Determine the [X, Y] coordinate at the center of the cell enclosing the given text.  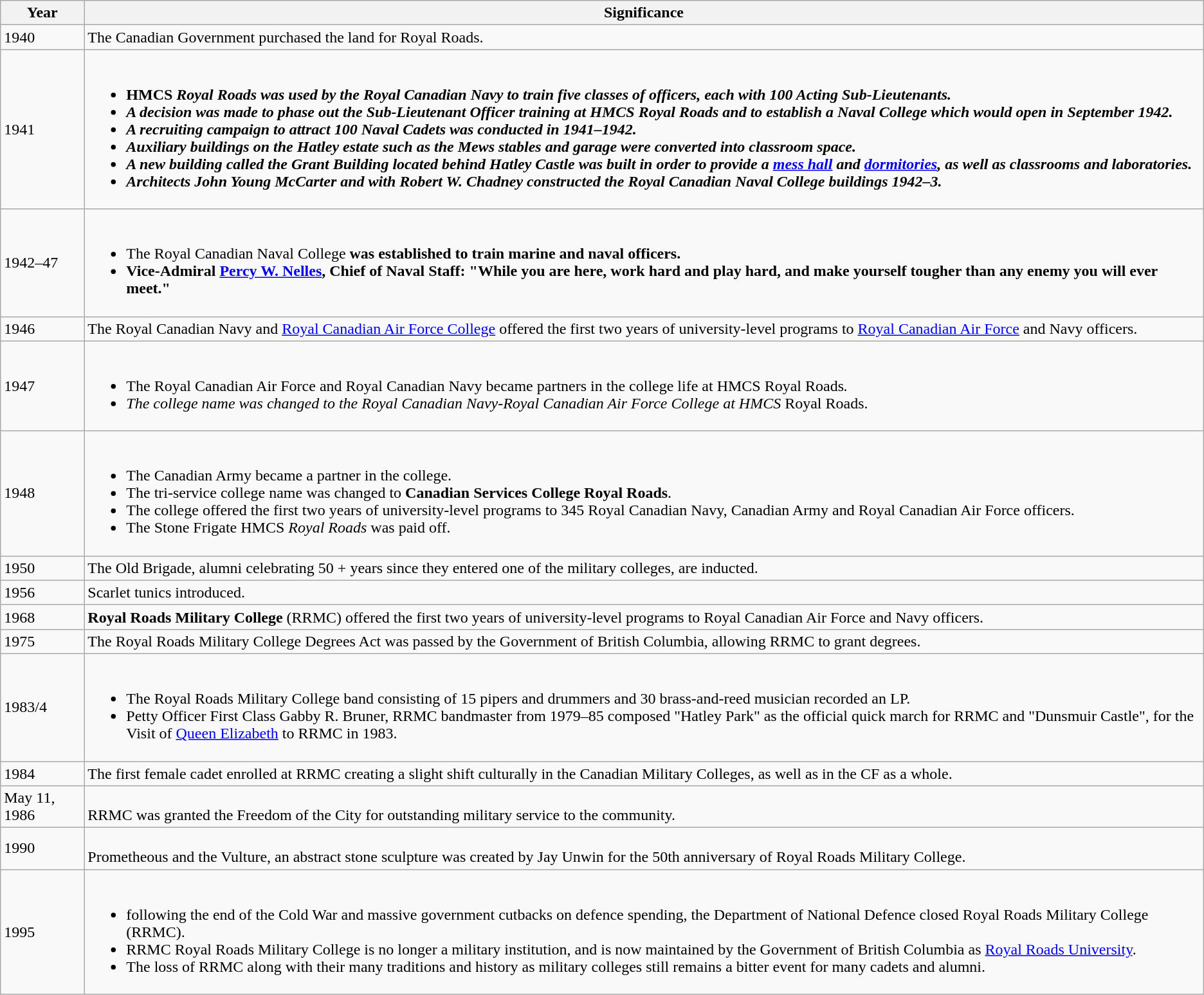
1983/4 [42, 707]
1948 [42, 493]
1941 [42, 129]
Scarlet tunics introduced. [644, 592]
1940 [42, 37]
The Canadian Government purchased the land for Royal Roads. [644, 37]
1975 [42, 641]
Year [42, 13]
The Royal Roads Military College Degrees Act was passed by the Government of British Columbia, allowing RRMC to grant degrees. [644, 641]
The Old Brigade, alumni celebrating 50 + years since they entered one of the military colleges, are inducted. [644, 568]
1995 [42, 932]
1946 [42, 329]
1968 [42, 617]
Prometheous and the Vulture, an abstract stone sculpture was created by Jay Unwin for the 50th anniversary of Royal Roads Military College. [644, 849]
Significance [644, 13]
1950 [42, 568]
The first female cadet enrolled at RRMC creating a slight shift culturally in the Canadian Military Colleges, as well as in the CF as a whole. [644, 774]
1956 [42, 592]
Royal Roads Military College (RRMC) offered the first two years of university-level programs to Royal Canadian Air Force and Navy officers. [644, 617]
1942–47 [42, 262]
1947 [42, 386]
1990 [42, 849]
1984 [42, 774]
May 11, 1986 [42, 807]
RRMC was granted the Freedom of the City for outstanding military service to the community. [644, 807]
